Capture the cell that displays the provided text and extract its [X, Y] central coordinate. 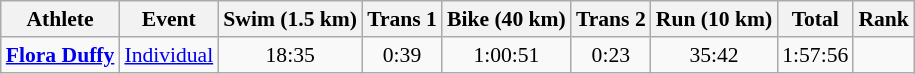
Run (10 km) [714, 19]
Event [168, 19]
1:57:56 [815, 55]
0:23 [611, 55]
Swim (1.5 km) [290, 19]
35:42 [714, 55]
Bike (40 km) [506, 19]
0:39 [402, 55]
Trans 2 [611, 19]
Total [815, 19]
Rank [884, 19]
1:00:51 [506, 55]
Athlete [60, 19]
Flora Duffy [60, 55]
Individual [168, 55]
18:35 [290, 55]
Trans 1 [402, 19]
